Locate the cell with the specified text and output its [X, Y] center coordinate. 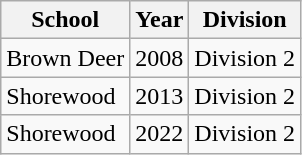
Division [245, 20]
School [66, 20]
2008 [160, 58]
2022 [160, 134]
2013 [160, 96]
Year [160, 20]
Brown Deer [66, 58]
